Identify which cell holds the provided text, then report its (x, y) central coordinate. 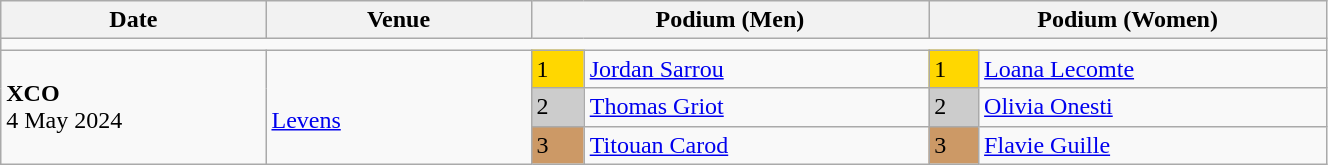
Venue (398, 20)
Olivia Onesti (1153, 107)
Titouan Carod (756, 145)
Podium (Men) (730, 20)
Flavie Guille (1153, 145)
Thomas Griot (756, 107)
Levens (398, 107)
Date (134, 20)
XCO 4 May 2024 (134, 107)
Podium (Women) (1128, 20)
Jordan Sarrou (756, 69)
Loana Lecomte (1153, 69)
